From the cell containing the given text, extract its center point as [X, Y] coordinate. 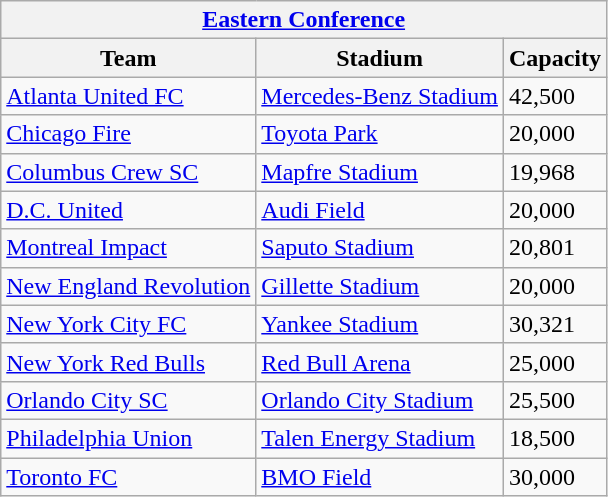
25,000 [554, 362]
D.C. United [128, 210]
Atlanta United FC [128, 96]
Stadium [380, 58]
Montreal Impact [128, 248]
19,968 [554, 172]
Orlando City Stadium [380, 400]
Chicago Fire [128, 134]
Eastern Conference [304, 20]
Columbus Crew SC [128, 172]
Gillette Stadium [380, 286]
New York Red Bulls [128, 362]
New York City FC [128, 324]
Mapfre Stadium [380, 172]
20,801 [554, 248]
30,321 [554, 324]
Capacity [554, 58]
Team [128, 58]
18,500 [554, 438]
25,500 [554, 400]
Orlando City SC [128, 400]
42,500 [554, 96]
Yankee Stadium [380, 324]
Red Bull Arena [380, 362]
Talen Energy Stadium [380, 438]
Mercedes-Benz Stadium [380, 96]
New England Revolution [128, 286]
BMO Field [380, 477]
Toyota Park [380, 134]
30,000 [554, 477]
Audi Field [380, 210]
Philadelphia Union [128, 438]
Toronto FC [128, 477]
Saputo Stadium [380, 248]
